From the cell containing the given text, extract its center point as [X, Y] coordinate. 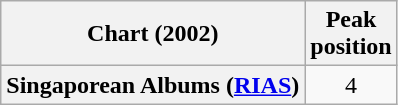
Chart (2002) [153, 34]
Singaporean Albums (RIAS) [153, 85]
4 [351, 85]
Peakposition [351, 34]
